Detect which cell encompasses the target text, then output its [X, Y] center coordinate. 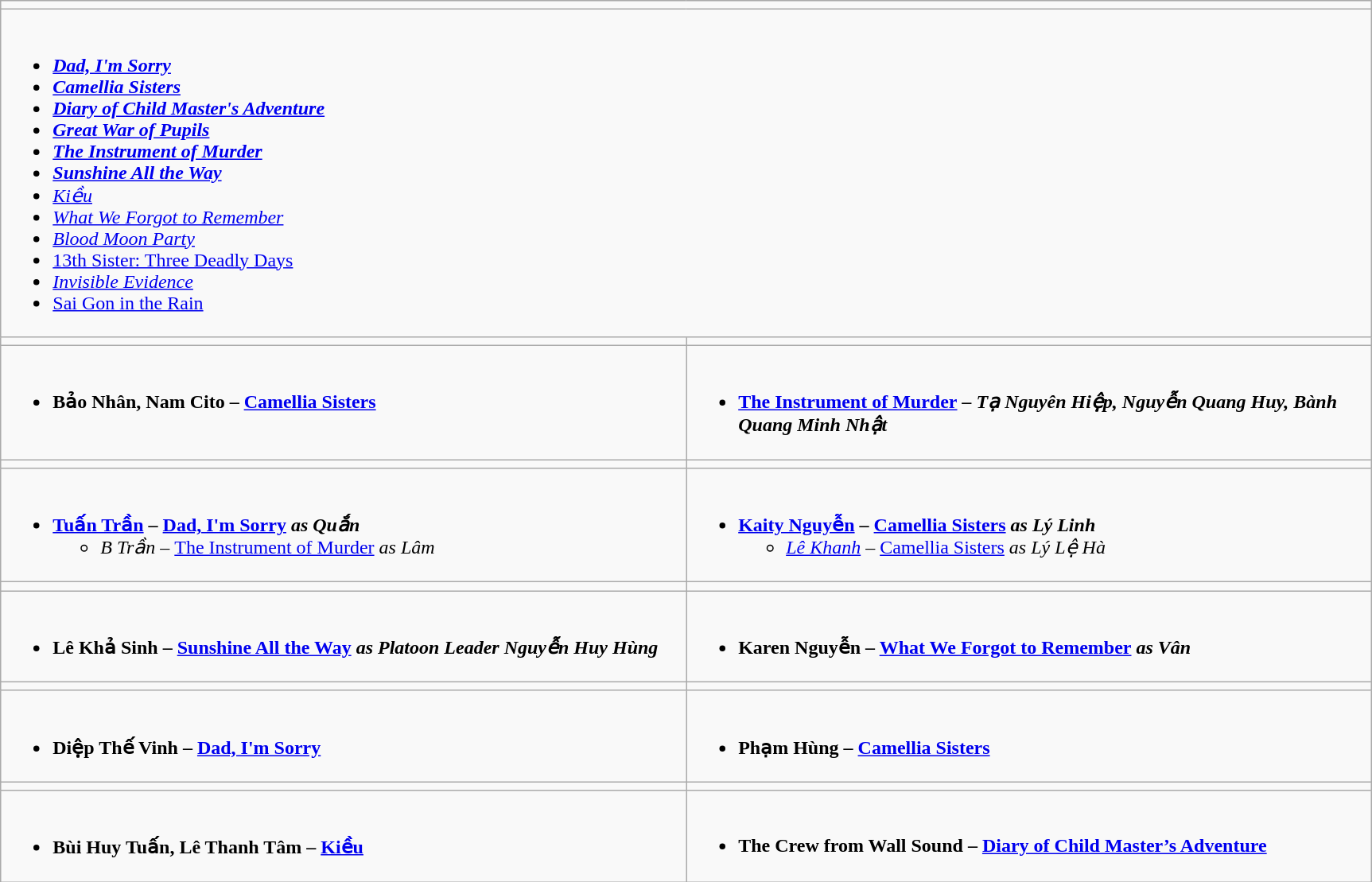
The Instrument of Murder – Tạ Nguyên Hiệp, Nguyễn Quang Huy, Bành Quang Minh Nhật [1029, 402]
Diệp Thế Vinh – Dad, I'm Sorry [344, 736]
Lê Khả Sinh – Sunshine All the Way as Platoon Leader Nguyễn Huy Hùng [344, 636]
Phạm Hùng – Camellia Sisters [1029, 736]
Bảo Nhân, Nam Cito – Camellia Sisters [344, 402]
Bùi Huy Tuấn, Lê Thanh Tâm – Kiều [344, 837]
Karen Nguyễn – What We Forgot to Remember as Vân [1029, 636]
The Crew from Wall Sound – Diary of Child Master’s Adventure [1029, 837]
Tuấn Trần – Dad, I'm Sorry as Quắn B Trần – The Instrument of Murder as Lâm [344, 525]
Kaity Nguyễn – Camellia Sisters as Lý Linh Lê Khanh – Camellia Sisters as Lý Lệ Hà [1029, 525]
